Extract the (x, y) coordinate from the center of the cell holding the provided text.  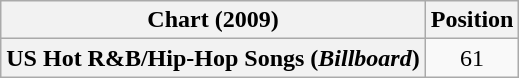
Chart (2009) (213, 20)
US Hot R&B/Hip-Hop Songs (Billboard) (213, 58)
61 (472, 58)
Position (472, 20)
